Locate the cell with the specified text and output its (X, Y) center coordinate. 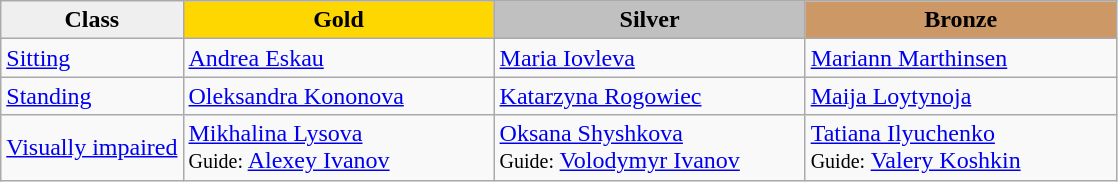
Standing (92, 96)
Silver (650, 20)
Maria Iovleva (650, 58)
Andrea Eskau (338, 58)
Sitting (92, 58)
Mariann Marthinsen (960, 58)
Gold (338, 20)
Oleksandra Kononova (338, 96)
Oksana ShyshkovaGuide: Volodymyr Ivanov (650, 148)
Class (92, 20)
Mikhalina LysovaGuide: Alexey Ivanov (338, 148)
Maija Loytynoja (960, 96)
Visually impaired (92, 148)
Bronze (960, 20)
Katarzyna Rogowiec (650, 96)
Tatiana IlyuchenkoGuide: Valery Koshkin (960, 148)
